Identify which cell holds the provided text, then report its [X, Y] central coordinate. 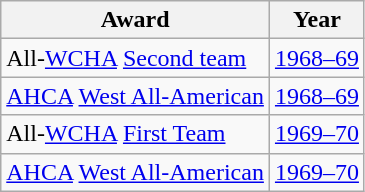
All-WCHA First Team [136, 134]
Award [136, 20]
All-WCHA Second team [136, 58]
Year [316, 20]
